Provide the (X, Y) coordinate of the cell's center where the given text is located.  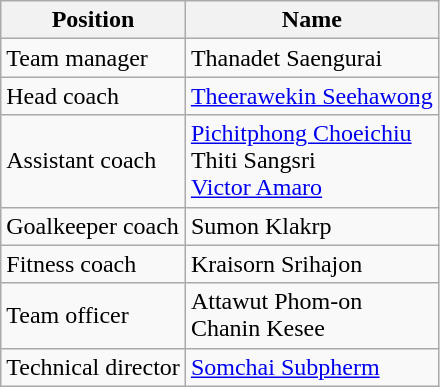
Technical director (94, 367)
Pichitphong Choeichiu Thiti Sangsri Victor Amaro (312, 161)
Head coach (94, 96)
Fitness coach (94, 264)
Team manager (94, 58)
Goalkeeper coach (94, 226)
Sumon Klakrp (312, 226)
Position (94, 20)
Name (312, 20)
Theerawekin Seehawong (312, 96)
Team officer (94, 316)
Thanadet Saengurai (312, 58)
Attawut Phom-on Chanin Kesee (312, 316)
Assistant coach (94, 161)
Somchai Subpherm (312, 367)
Kraisorn Srihajon (312, 264)
